Scan for the cell matching the given text and deliver its (X, Y) coordinate at center. 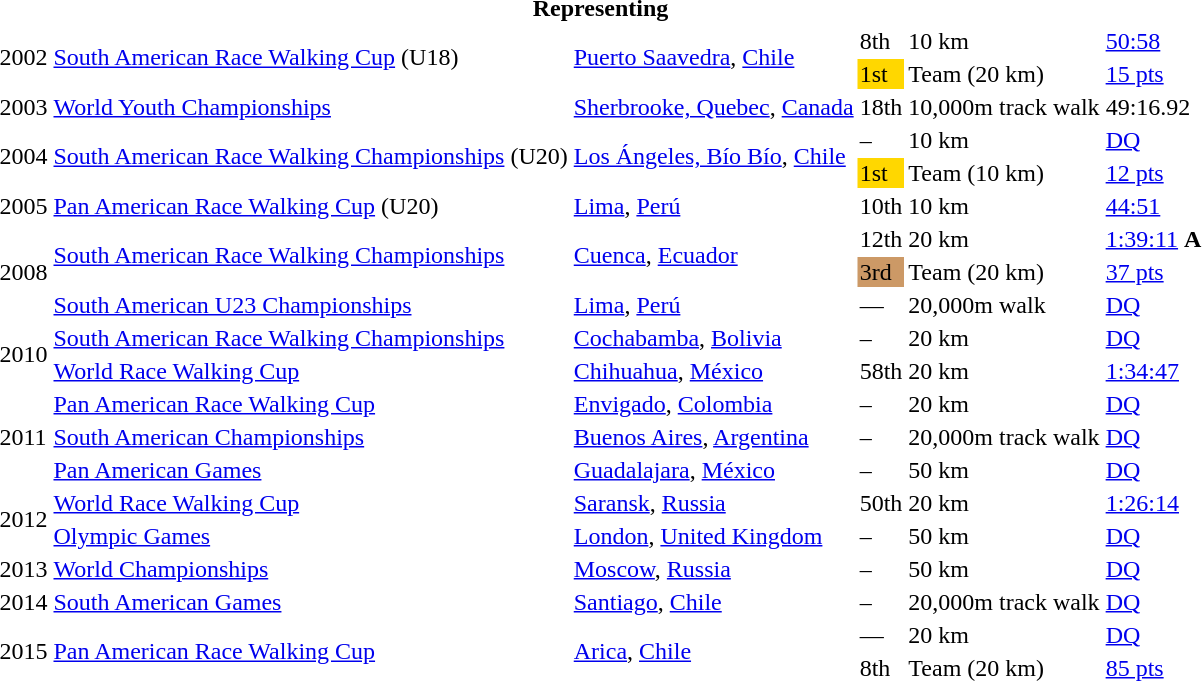
Sherbrooke, Quebec, Canada (714, 107)
Los Ángeles, Bío Bío, Chile (714, 156)
Cuenca, Ecuador (714, 256)
10th (881, 206)
South American Race Walking Championships (U20) (310, 156)
South American Race Walking Cup (U18) (310, 58)
3rd (881, 272)
58th (881, 371)
Moscow, Russia (714, 569)
Cochabamba, Bolivia (714, 338)
Pan American Race Walking Cup (U20) (310, 206)
Saransk, Russia (714, 503)
12th (881, 239)
18th (881, 107)
Guadalajara, México (714, 470)
World Youth Championships (310, 107)
South American Games (310, 602)
London, United Kingdom (714, 536)
Puerto Saavedra, Chile (714, 58)
10,000m track walk (1004, 107)
Team (10 km) (1004, 173)
Pan American Games (310, 470)
Buenos Aires, Argentina (714, 437)
South American U23 Championships (310, 305)
Chihuahua, México (714, 371)
8th (881, 41)
50th (881, 503)
20,000m walk (1004, 305)
World Championships (310, 569)
Santiago, Chile (714, 602)
Olympic Games (310, 536)
Envigado, Colombia (714, 404)
South American Championships (310, 437)
Pan American Race Walking Cup (310, 404)
